Extract the [x, y] coordinate from the center of the cell holding the provided text.  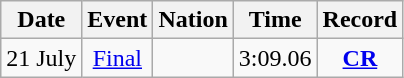
Time [275, 20]
21 July [42, 58]
Date [42, 20]
Event [118, 20]
Final [118, 58]
Record [360, 20]
3:09.06 [275, 58]
CR [360, 58]
Nation [193, 20]
